Identify which cell holds the provided text, then report its [X, Y] central coordinate. 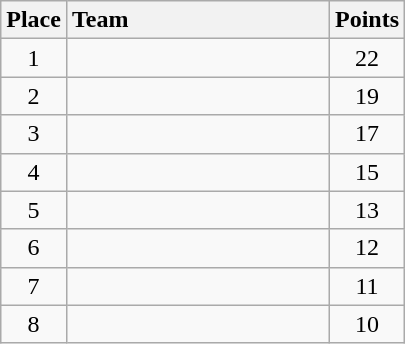
Place [34, 20]
Points [368, 20]
1 [34, 58]
13 [368, 210]
8 [34, 324]
7 [34, 286]
11 [368, 286]
15 [368, 172]
6 [34, 248]
12 [368, 248]
2 [34, 96]
10 [368, 324]
17 [368, 134]
22 [368, 58]
Team [198, 20]
19 [368, 96]
4 [34, 172]
3 [34, 134]
5 [34, 210]
